From the cell containing the given text, extract its center point as (X, Y) coordinate. 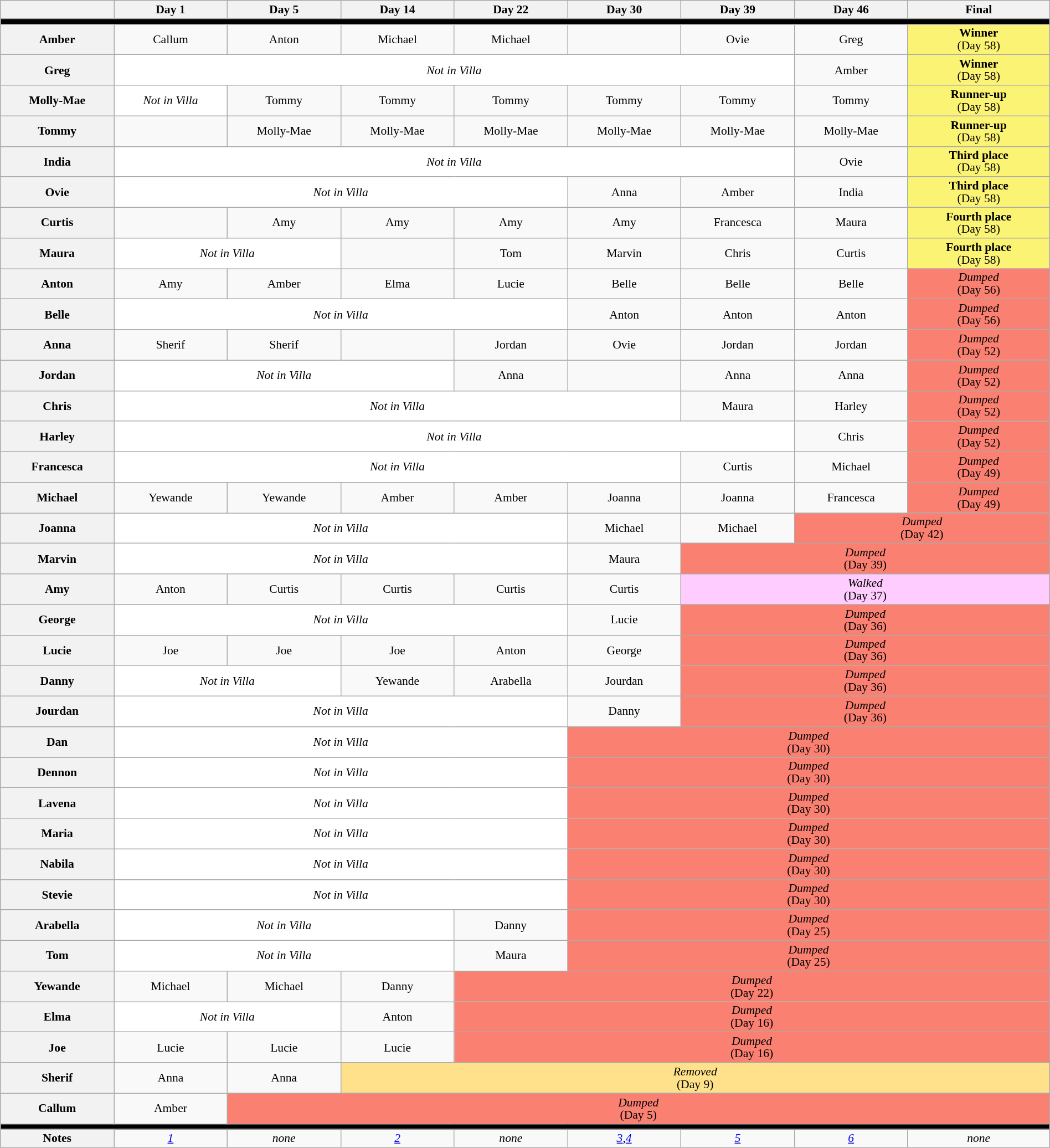
Nabila (58, 864)
Stevie (58, 894)
Final (979, 10)
Day 30 (625, 10)
Dumped (Day 39) (866, 558)
Maria (58, 833)
2 (398, 1139)
Dumped (Day 22) (752, 986)
3,4 (625, 1139)
Day 39 (738, 10)
Walked (Day 37) (866, 590)
Removed (Day 9) (695, 1078)
Dan (58, 742)
Day 14 (398, 10)
Dumped (Day 5) (638, 1108)
Day 5 (284, 10)
Day 22 (511, 10)
Dumped (Day 42) (922, 529)
Lavena (58, 803)
Day 46 (851, 10)
6 (851, 1139)
1 (171, 1139)
Notes (58, 1139)
5 (738, 1139)
Day 1 (171, 10)
Dennon (58, 772)
